Extract the [x, y] coordinate from the center of the cell holding the provided text.  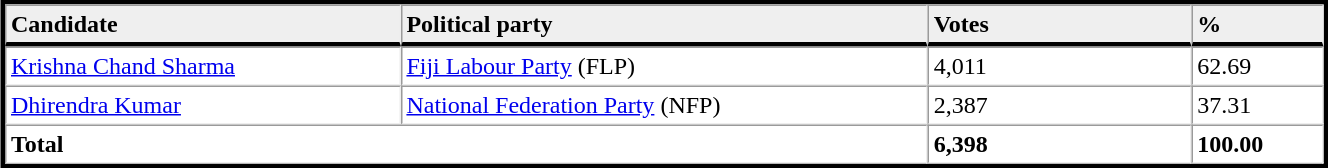
Dhirendra Kumar [202, 106]
Krishna Chand Sharma [202, 66]
Candidate [202, 25]
Votes [1060, 25]
% [1257, 25]
Political party [664, 25]
37.31 [1257, 106]
62.69 [1257, 66]
100.00 [1257, 144]
National Federation Party (NFP) [664, 106]
Fiji Labour Party (FLP) [664, 66]
6,398 [1060, 144]
2,387 [1060, 106]
4,011 [1060, 66]
Total [466, 144]
